Detect which cell encompasses the target text, then output its [x, y] center coordinate. 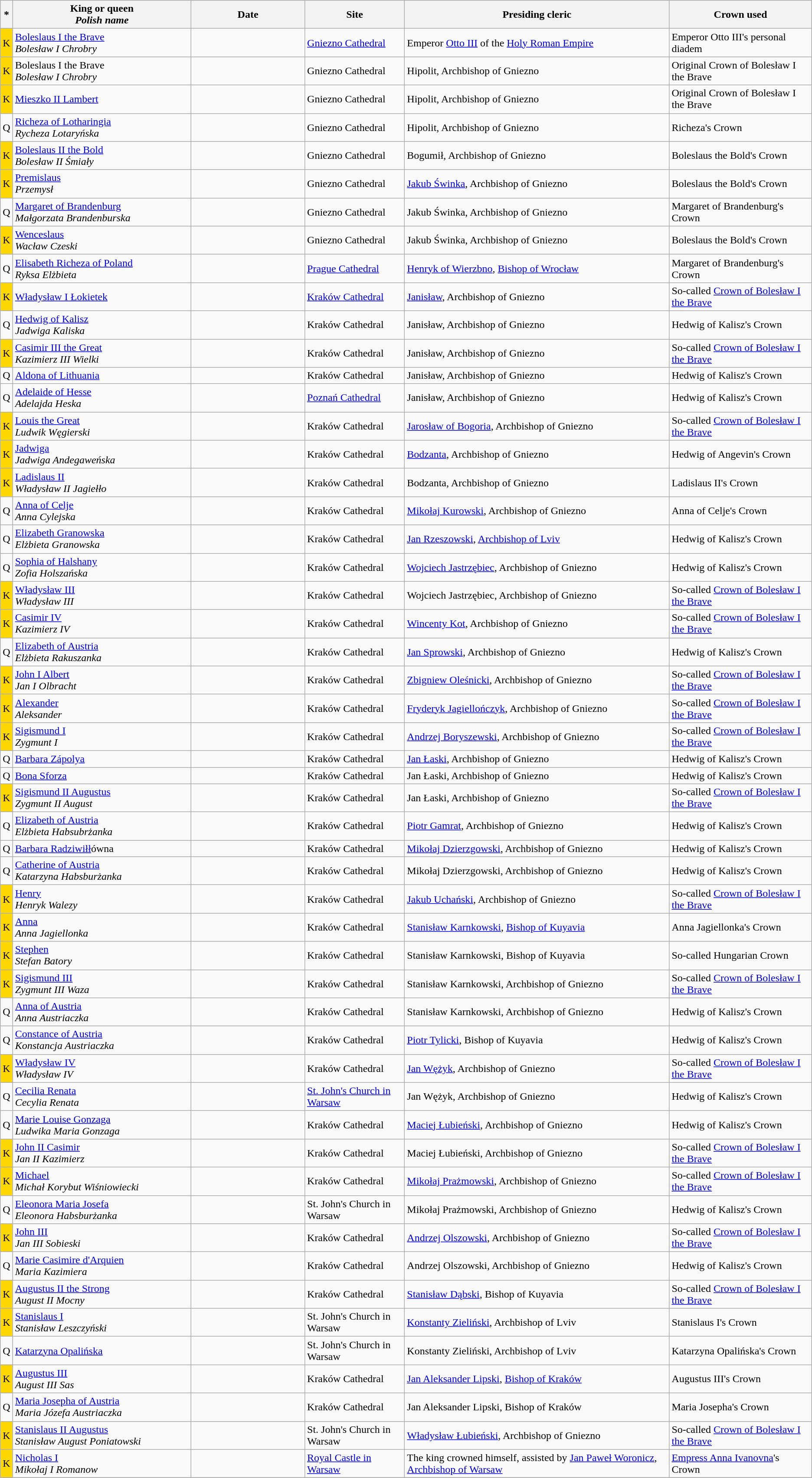
Nicholas I Mikołaj I Romanow [101, 1464]
Anna of Celje Anna Cylejska [101, 511]
John III Jan III Sobieski [101, 1238]
Katarzyna Opalińska [101, 1351]
Adelaide of Hesse Adelajda Heska [101, 398]
Casimir III the Great Kazimierz III Wielki [101, 353]
Maria Josepha of Austria Maria Józefa Austriaczka [101, 1407]
John II Casimir Jan II Kazimierz [101, 1153]
Jakub Uchański, Archbishop of Gniezno [537, 899]
Boleslaus II the Bold Bolesław II Śmiały [101, 155]
Sigismund I Zygmunt I [101, 737]
Władysław IV Władysław IV [101, 1068]
Margaret of Brandenburg Małgorzata Brandenburska [101, 212]
Mieszko II Lambert [101, 99]
Anna of Austria Anna Austriaczka [101, 1012]
Andrzej Boryszewski, Archbishop of Gniezno [537, 737]
Alexander Aleksander [101, 708]
Constance of Austria Konstancja Austriaczka [101, 1040]
Maria Josepha's Crown [740, 1407]
Catherine of Austria Katarzyna Habsburżanka [101, 871]
Site [355, 15]
King or queen Polish name [101, 15]
Date [248, 15]
Henry Henryk Walezy [101, 899]
Anna of Celje's Crown [740, 511]
Hedwig of Angevin's Crown [740, 455]
Władysław Łubieński, Archbishop of Gniezno [537, 1435]
Hedwig of Kalisz Jadwiga Kaliska [101, 324]
Augustus III August III Sas [101, 1379]
Elisabeth Richeza of Poland Ryksa Elżbieta [101, 268]
Stephen Stefan Batory [101, 955]
Casimir IV Kazimierz IV [101, 624]
Bona Sforza [101, 775]
Fryderyk Jagiellończyk, Archbishop of Gniezno [537, 708]
Marie Casimire d'Arquien Maria Kazimiera [101, 1266]
Anna Jagiellonka's Crown [740, 927]
AnnaAnna Jagiellonka [101, 927]
Michael Michał Korybut Wiśniowiecki [101, 1181]
Prague Cathedral [355, 268]
Royal Castle in Warsaw [355, 1464]
Elizabeth of Austria Elżbieta Rakuszanka [101, 652]
Jadwiga Jadwiga Andegaweńska [101, 455]
Elizabeth Granowska Elżbieta Granowska [101, 539]
* [7, 15]
Richeza's Crown [740, 128]
Katarzyna Opalińska's Crown [740, 1351]
Ladislaus II's Crown [740, 482]
Louis the Great Ludwik Węgierski [101, 426]
Emperor Otto III's personal diadem [740, 43]
Augustus III's Crown [740, 1379]
Wenceslaus Wacław Czeski [101, 240]
Władysław I Łokietek [101, 297]
Premislaus Przemysł [101, 184]
Bogumił, Archbishop of Gniezno [537, 155]
John I Albert Jan I Olbracht [101, 680]
Stanisław Dąbski, Bishop of Kuyavia [537, 1294]
So-called Hungarian Crown [740, 955]
Richeza of Lotharingia Rycheza Lotaryńska [101, 128]
Crown used [740, 15]
Barbara Radziwiłłówna [101, 849]
Presiding cleric [537, 15]
Henryk of Wierzbno, Bishop of Wrocław [537, 268]
Sigismund II Augustus Zygmunt II August [101, 798]
Poznań Cathedral [355, 398]
Piotr Gamrat, Archbishop of Gniezno [537, 826]
Barbara Zápolya [101, 759]
Jan Rzeszowski, Archbishop of Lviv [537, 539]
Stanislaus I's Crown [740, 1322]
Sophia of Halshany Zofia Holszańska [101, 567]
Stanislaus II Augustus Stanisław August Poniatowski [101, 1435]
Mikołaj Kurowski, Archbishop of Gniezno [537, 511]
Empress Anna Ivanovna's Crown [740, 1464]
Władysław III Władysław III [101, 595]
Jan Sprowski, Archbishop of Gniezno [537, 652]
The king crowned himself, assisted by Jan Paweł Woronicz, Archbishop of Warsaw [537, 1464]
Jarosław of Bogoria, Archbishop of Gniezno [537, 426]
Marie Louise Gonzaga Ludwika Maria Gonzaga [101, 1124]
Augustus II the Strong August II Mocny [101, 1294]
Elizabeth of Austria Elżbieta Habsubrżanka [101, 826]
Ladislaus II Władysław II Jagiełło [101, 482]
Piotr Tylicki, Bishop of Kuyavia [537, 1040]
Emperor Otto III of the Holy Roman Empire [537, 43]
Cecilia Renata Cecylia Renata [101, 1097]
Wincenty Kot, Archbishop of Gniezno [537, 624]
Eleonora Maria Josefa Eleonora Habsburżanka [101, 1209]
Zbigniew Oleśnicki, Archbishop of Gniezno [537, 680]
Sigismund III Zygmunt III Waza [101, 984]
Aldona of Lithuania [101, 376]
Stanislaus I Stanisław Leszczyński [101, 1322]
